Provide the (x, y) coordinate of the cell's center where the given text is located.  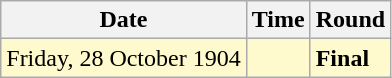
Round (350, 20)
Date (124, 20)
Friday, 28 October 1904 (124, 58)
Final (350, 58)
Time (278, 20)
